Return the [X, Y] coordinate for the center point of the cell that contains the specified text.  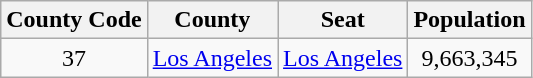
Population [470, 20]
37 [74, 58]
County Code [74, 20]
Seat [343, 20]
County [212, 20]
9,663,345 [470, 58]
